Search for the cell housing the specified text and yield its (x, y) center coordinate. 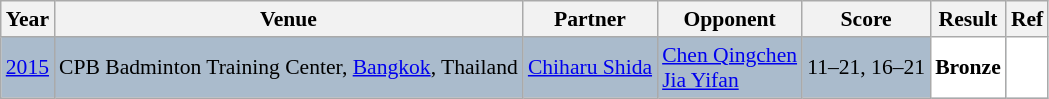
Venue (288, 19)
Score (866, 19)
Opponent (730, 19)
Chiharu Shida (590, 68)
11–21, 16–21 (866, 68)
Year (28, 19)
Ref (1027, 19)
Partner (590, 19)
Chen Qingchen Jia Yifan (730, 68)
Bronze (968, 68)
2015 (28, 68)
CPB Badminton Training Center, Bangkok, Thailand (288, 68)
Result (968, 19)
